Identify which cell holds the provided text, then report its [X, Y] central coordinate. 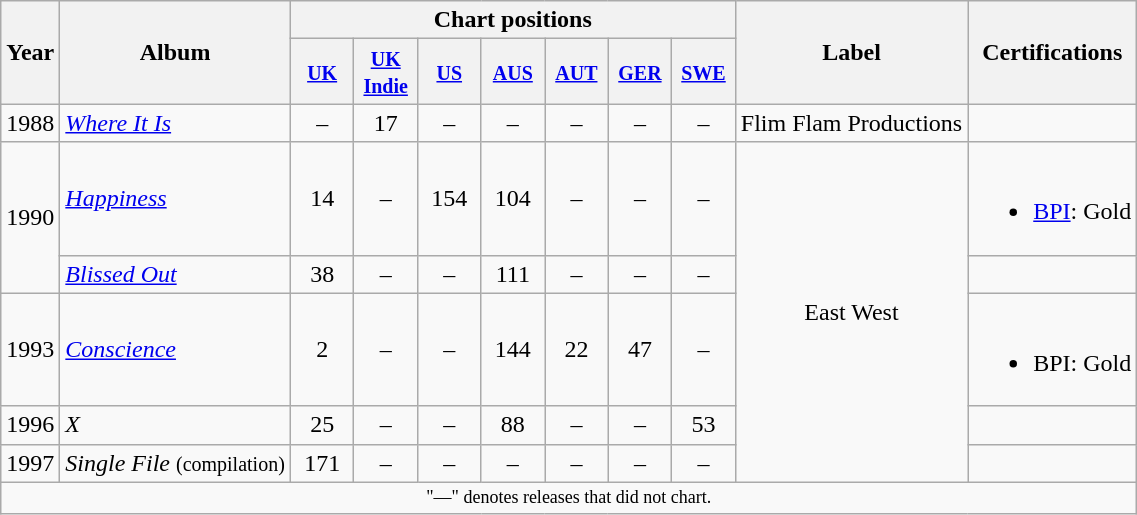
Year [30, 52]
Where It Is [176, 123]
Chart positions [512, 20]
14 [322, 198]
X [176, 425]
111 [513, 274]
UK [322, 72]
17 [386, 123]
East West [851, 312]
SWE [704, 72]
US [449, 72]
Happiness [176, 198]
171 [322, 463]
Flim Flam Productions [851, 123]
Label [851, 52]
144 [513, 350]
Blissed Out [176, 274]
47 [640, 350]
1997 [30, 463]
UK Indie [386, 72]
2 [322, 350]
22 [577, 350]
53 [704, 425]
AUS [513, 72]
25 [322, 425]
1988 [30, 123]
1993 [30, 350]
154 [449, 198]
Certifications [1052, 52]
88 [513, 425]
1996 [30, 425]
"—" denotes releases that did not chart. [569, 498]
Conscience [176, 350]
Album [176, 52]
104 [513, 198]
AUT [577, 72]
1990 [30, 218]
GER [640, 72]
Single File (compilation) [176, 463]
38 [322, 274]
